From the cell containing the given text, extract its center point as [X, Y] coordinate. 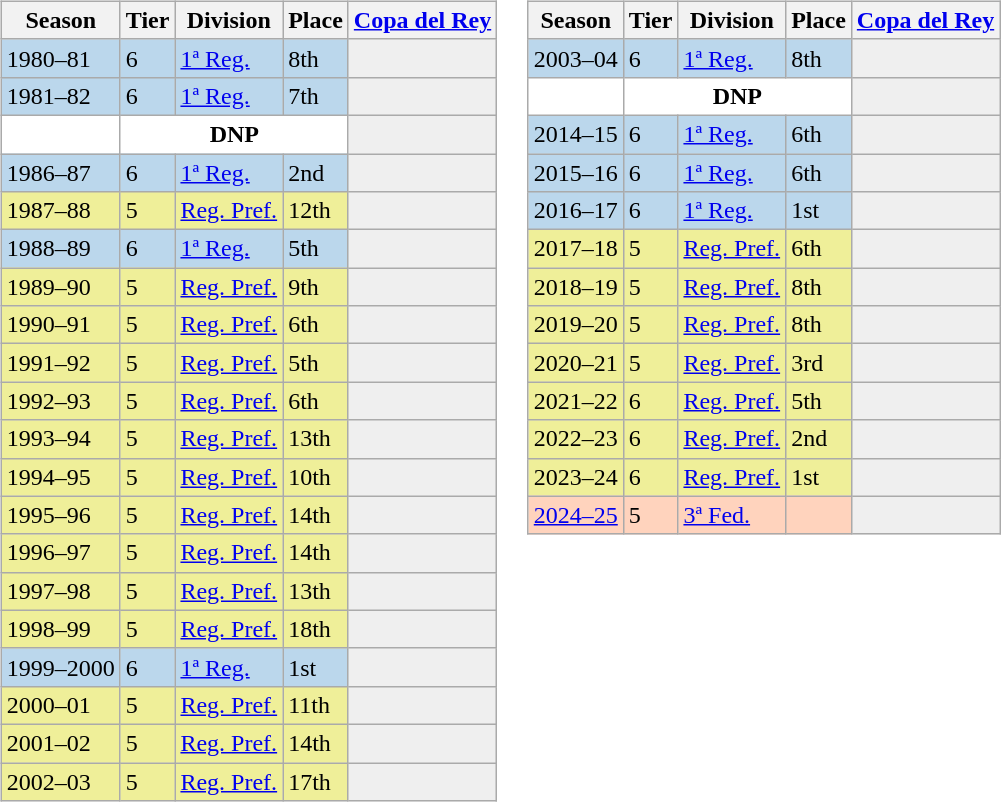
2000–01 [60, 705]
1994–95 [60, 477]
1992–93 [60, 401]
2017–18 [576, 249]
1999–2000 [60, 667]
1990–91 [60, 325]
11th [316, 705]
2001–02 [60, 743]
1996–97 [60, 553]
1989–90 [60, 287]
17th [316, 781]
10th [316, 477]
7th [316, 96]
2021–22 [576, 401]
2020–21 [576, 363]
2018–19 [576, 287]
1987–88 [60, 211]
9th [316, 287]
2019–20 [576, 325]
1998–99 [60, 629]
1997–98 [60, 591]
2015–16 [576, 173]
1986–87 [60, 173]
1981–82 [60, 96]
1991–92 [60, 363]
3rd [819, 363]
2016–17 [576, 211]
2002–03 [60, 781]
1988–89 [60, 249]
3ª Fed. [732, 515]
2014–15 [576, 134]
1993–94 [60, 439]
2024–25 [576, 515]
1980–81 [60, 58]
2023–24 [576, 477]
2022–23 [576, 439]
2003–04 [576, 58]
1995–96 [60, 515]
18th [316, 629]
12th [316, 211]
